From the cell containing the given text, extract its center point as (x, y) coordinate. 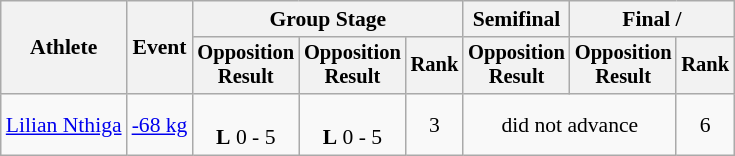
Lilian Nthiga (64, 124)
Athlete (64, 48)
Event (160, 48)
did not advance (570, 124)
-68 kg (160, 124)
6 (705, 124)
Group Stage (328, 19)
3 (435, 124)
Semifinal (516, 19)
Final / (652, 19)
